Search for the cell housing the specified text and yield its (x, y) center coordinate. 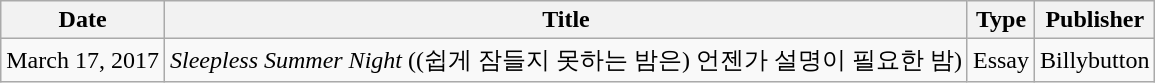
March 17, 2017 (83, 60)
Billybutton (1095, 60)
Publisher (1095, 20)
Type (1000, 20)
Title (566, 20)
Date (83, 20)
Essay (1000, 60)
Sleepless Summer Night ((쉽게 잠들지 못하는 밤은) 언젠가 설명이 필요한 밤) (566, 60)
